Pinpoint the cell where the given text exists, returning its [x, y] midpoint coordinate. 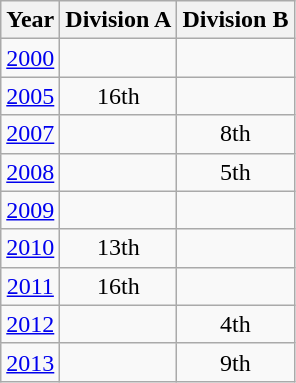
5th [236, 172]
4th [236, 324]
8th [236, 134]
2005 [30, 96]
Division B [236, 20]
2008 [30, 172]
2011 [30, 286]
2000 [30, 58]
Division A [118, 20]
Year [30, 20]
9th [236, 362]
2010 [30, 248]
2007 [30, 134]
2009 [30, 210]
2013 [30, 362]
2012 [30, 324]
13th [118, 248]
